Extract the (x, y) coordinate from the center of the cell holding the provided text.  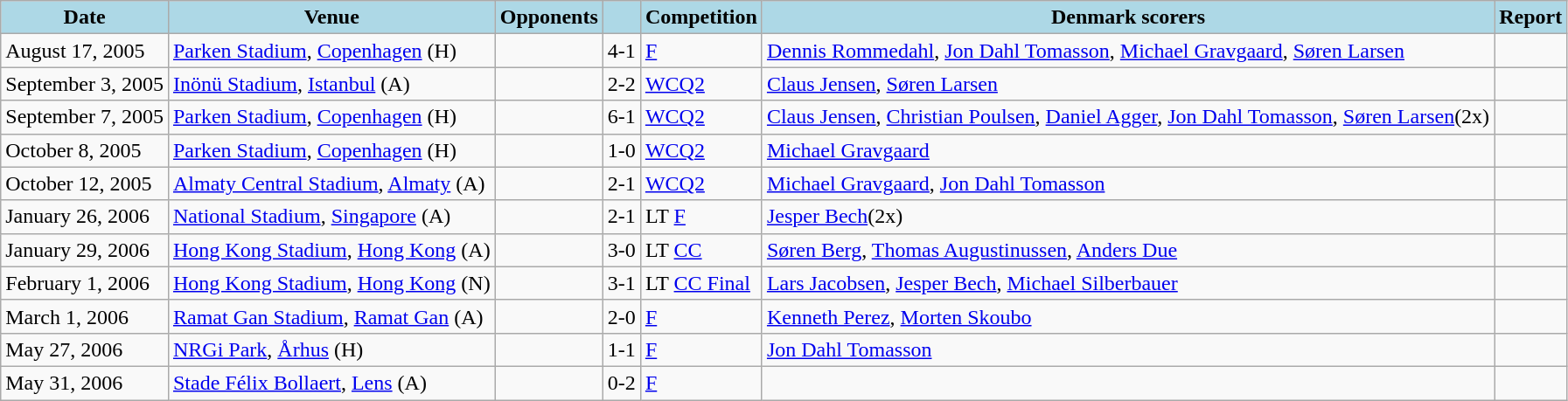
Hong Kong Stadium, Hong Kong (A) (331, 250)
1-0 (621, 150)
0-2 (621, 383)
Inönü Stadium, Istanbul (A) (331, 84)
September 7, 2005 (85, 117)
2-0 (621, 316)
3-1 (621, 283)
January 26, 2006 (85, 217)
Almaty Central Stadium, Almaty (A) (331, 183)
LT F (701, 217)
February 1, 2006 (85, 283)
Venue (331, 17)
October 12, 2005 (85, 183)
National Stadium, Singapore (A) (331, 217)
4-1 (621, 51)
Dennis Rommedahl, Jon Dahl Tomasson, Michael Gravgaard, Søren Larsen (1128, 51)
Jon Dahl Tomasson (1128, 349)
1-1 (621, 349)
Date (85, 17)
October 8, 2005 (85, 150)
September 3, 2005 (85, 84)
Lars Jacobsen, Jesper Bech, Michael Silberbauer (1128, 283)
January 29, 2006 (85, 250)
NRGi Park, Århus (H) (331, 349)
May 27, 2006 (85, 349)
May 31, 2006 (85, 383)
LT CC (701, 250)
March 1, 2006 (85, 316)
Opponents (549, 17)
Report (1530, 17)
Claus Jensen, Christian Poulsen, Daniel Agger, Jon Dahl Tomasson, Søren Larsen(2x) (1128, 117)
LT CC Final (701, 283)
Michael Gravgaard (1128, 150)
Claus Jensen, Søren Larsen (1128, 84)
Hong Kong Stadium, Hong Kong (N) (331, 283)
August 17, 2005 (85, 51)
Denmark scorers (1128, 17)
Michael Gravgaard, Jon Dahl Tomasson (1128, 183)
2-2 (621, 84)
Ramat Gan Stadium, Ramat Gan (A) (331, 316)
6-1 (621, 117)
3-0 (621, 250)
Competition (701, 17)
Stade Félix Bollaert, Lens (A) (331, 383)
Jesper Bech(2x) (1128, 217)
Kenneth Perez, Morten Skoubo (1128, 316)
Søren Berg, Thomas Augustinussen, Anders Due (1128, 250)
